Scan for the cell matching the given text and deliver its [x, y] coordinate at center. 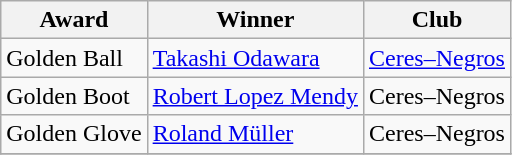
Award [74, 20]
Golden Glove [74, 134]
Robert Lopez Mendy [255, 96]
Roland Müller [255, 134]
Golden Ball [74, 58]
Winner [255, 20]
Club [436, 20]
Golden Boot [74, 96]
Takashi Odawara [255, 58]
